Determine the (x, y) coordinate at the center of the cell enclosing the given text.  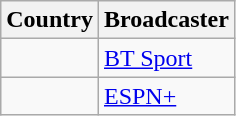
ESPN+ (166, 96)
BT Sport (166, 58)
Broadcaster (166, 20)
Country (50, 20)
